Identify which cell holds the provided text, then report its [x, y] central coordinate. 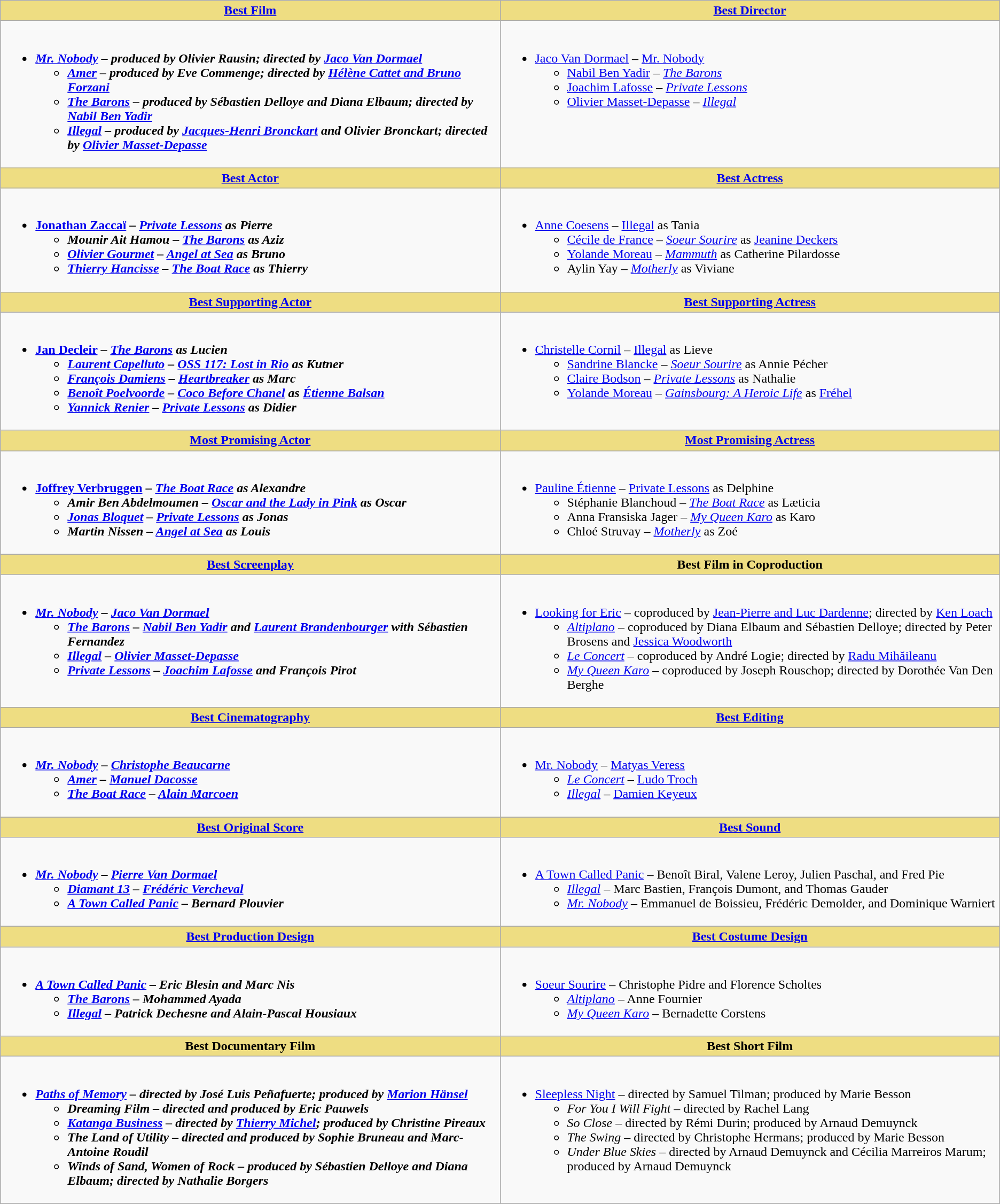
Best Actor [250, 178]
Best Original Score [250, 827]
Soeur Sourire – Christophe Pidre and Florence ScholtesAltiplano – Anne FournierMy Queen Karo – Bernadette Corstens [750, 992]
Best Sound [750, 827]
Best Screenplay [250, 564]
Best Supporting Actress [750, 302]
Best Actress [750, 178]
Best Cinematography [250, 717]
Best Short Film [750, 1046]
Mr. Nobody – Matyas VeressLe Concert – Ludo TrochIllegal – Damien Keyeux [750, 772]
Best Production Design [250, 937]
Mr. Nobody – Christophe BeaucarneAmer – Manuel DacosseThe Boat Race – Alain Marcoen [250, 772]
Best Film in Coproduction [750, 564]
Mr. Nobody – Pierre Van DormaelDiamant 13 – Frédéric VerchevalA Town Called Panic – Bernard Plouvier [250, 882]
Best Director [750, 11]
A Town Called Panic – Eric Blesin and Marc NisThe Barons – Mohammed AyadaIllegal – Patrick Dechesne and Alain-Pascal Housiaux [250, 992]
Most Promising Actress [750, 440]
Best Editing [750, 717]
Most Promising Actor [250, 440]
Best Documentary Film [250, 1046]
Best Costume Design [750, 937]
Best Film [250, 11]
Best Supporting Actor [250, 302]
Jaco Van Dormael – Mr. NobodyNabil Ben Yadir – The BaronsJoachim Lafosse – Private LessonsOlivier Masset-Depasse – Illegal [750, 94]
